Return [x, y] of the center of cell containing provided text 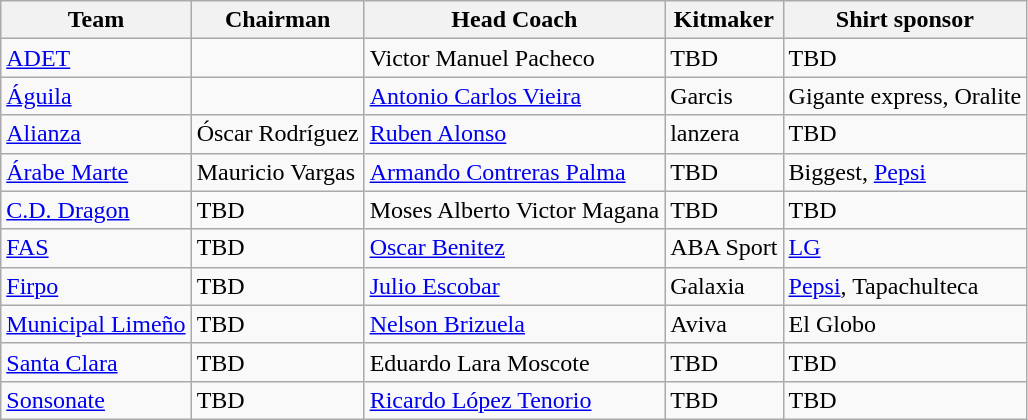
El Globo [905, 324]
Árabe Marte [96, 172]
Biggest, Pepsi [905, 172]
Santa Clara [96, 362]
Garcis [724, 96]
Pepsi, Tapachulteca [905, 286]
Kitmaker [724, 20]
Gigante express, Oralite [905, 96]
Julio Escobar [514, 286]
ADET [96, 58]
Águila [96, 96]
Antonio Carlos Vieira [514, 96]
Chairman [278, 20]
Oscar Benitez [514, 248]
Armando Contreras Palma [514, 172]
Nelson Brizuela [514, 324]
Moses Alberto Victor Magana [514, 210]
FAS [96, 248]
Shirt sponsor [905, 20]
Head Coach [514, 20]
LG [905, 248]
Óscar Rodríguez [278, 134]
Victor Manuel Pacheco [514, 58]
C.D. Dragon [96, 210]
Alianza [96, 134]
Galaxia [724, 286]
Team [96, 20]
Municipal Limeño [96, 324]
Aviva [724, 324]
Sonsonate [96, 400]
ABA Sport [724, 248]
lanzera [724, 134]
Firpo [96, 286]
Eduardo Lara Moscote [514, 362]
Mauricio Vargas [278, 172]
Ruben Alonso [514, 134]
Ricardo López Tenorio [514, 400]
